Determine the [x, y] coordinate at the center of the cell enclosing the given text.  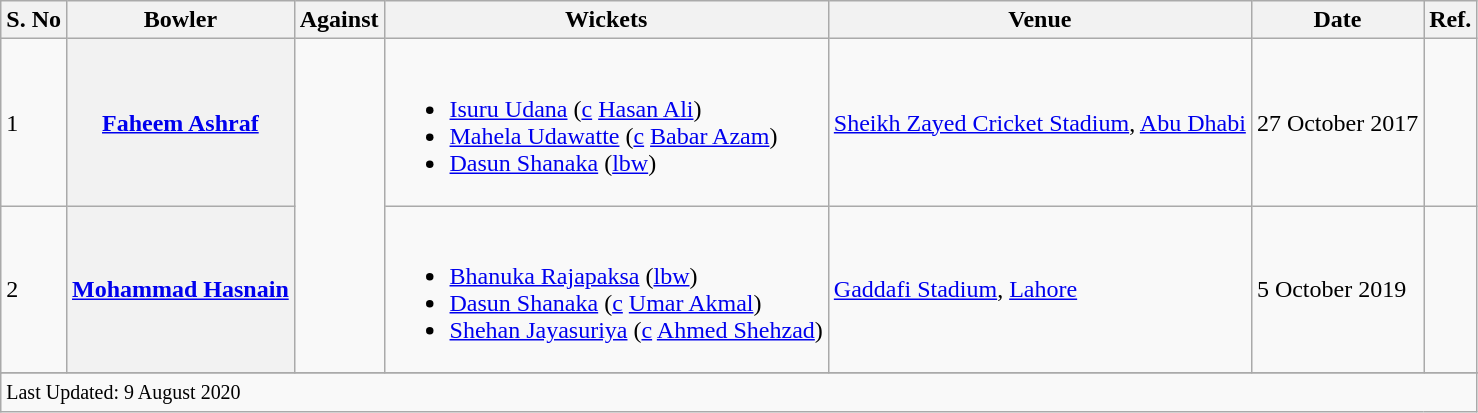
Sheikh Zayed Cricket Stadium, Abu Dhabi [1040, 122]
Ref. [1450, 20]
Date [1337, 20]
S. No [34, 20]
Wickets [606, 20]
2 [34, 290]
Bhanuka Rajapaksa (lbw)Dasun Shanaka (c Umar Akmal)Shehan Jayasuriya (c Ahmed Shehzad) [606, 290]
Isuru Udana (c Hasan Ali)Mahela Udawatte (c Babar Azam)Dasun Shanaka (lbw) [606, 122]
27 October 2017 [1337, 122]
Against [339, 20]
Bowler [180, 20]
Gaddafi Stadium, Lahore [1040, 290]
5 October 2019 [1337, 290]
Last Updated: 9 August 2020 [739, 392]
Faheem Ashraf [180, 122]
1 [34, 122]
Mohammad Hasnain [180, 290]
Venue [1040, 20]
